From the cell containing the given text, extract its center point as [X, Y] coordinate. 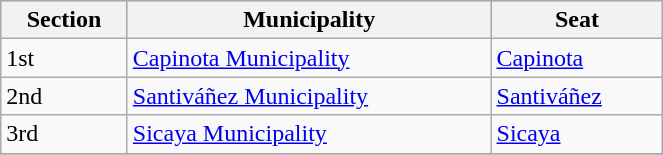
Seat [577, 20]
Capinota Municipality [309, 58]
2nd [64, 96]
Santiváñez Municipality [309, 96]
3rd [64, 134]
Santiváñez [577, 96]
Sicaya [577, 134]
1st [64, 58]
Section [64, 20]
Capinota [577, 58]
Municipality [309, 20]
Sicaya Municipality [309, 134]
